Capture the cell that displays the provided text and extract its [x, y] central coordinate. 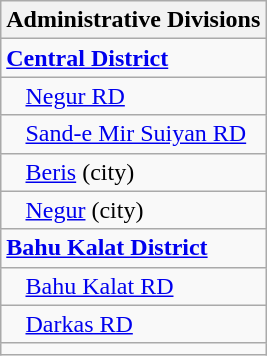
Bahu Kalat RD [134, 286]
Sand-e Mir Suiyan RD [134, 134]
Darkas RD [134, 324]
Negur (city) [134, 210]
Bahu Kalat District [134, 248]
Beris (city) [134, 172]
Central District [134, 58]
Negur RD [134, 96]
Administrative Divisions [134, 20]
